Return (x, y) of the center of cell containing provided text 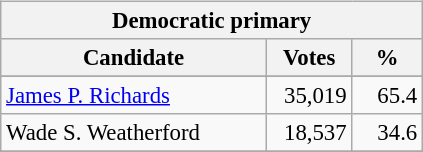
Democratic primary (212, 21)
Candidate (134, 58)
18,537 (309, 133)
Wade S. Weatherford (134, 133)
34.6 (388, 133)
65.4 (388, 96)
Votes (309, 58)
35,019 (309, 96)
James P. Richards (134, 96)
% (388, 58)
